Locate the cell with the specified text and output its [x, y] center coordinate. 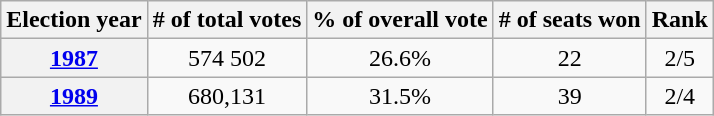
Rank [680, 20]
Election year [74, 20]
1989 [74, 96]
# of seats won [570, 20]
2/4 [680, 96]
1987 [74, 58]
26.6% [400, 58]
31.5% [400, 96]
% of overall vote [400, 20]
2/5 [680, 58]
680,131 [227, 96]
22 [570, 58]
574 502 [227, 58]
# of total votes [227, 20]
39 [570, 96]
